Extract the (x, y) coordinate from the center of the cell holding the provided text.  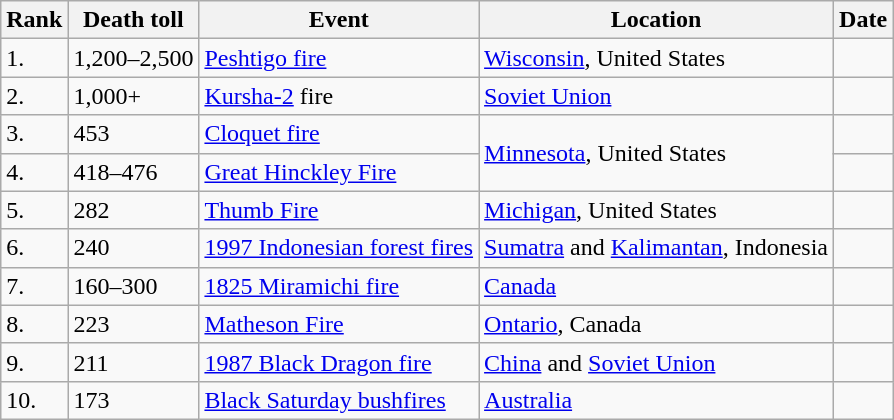
Date (864, 20)
Rank (34, 20)
10. (34, 400)
223 (134, 324)
Sumatra and Kalimantan, Indonesia (656, 248)
Location (656, 20)
8. (34, 324)
211 (134, 362)
5. (34, 210)
240 (134, 248)
Death toll (134, 20)
Minnesota, United States (656, 153)
7. (34, 286)
Peshtigo fire (339, 58)
1997 Indonesian forest fires (339, 248)
Event (339, 20)
160–300 (134, 286)
1825 Miramichi fire (339, 286)
Wisconsin, United States (656, 58)
Thumb Fire (339, 210)
China and Soviet Union (656, 362)
Canada (656, 286)
282 (134, 210)
Michigan, United States (656, 210)
1,000+ (134, 96)
Great Hinckley Fire (339, 172)
Matheson Fire (339, 324)
Kursha-2 fire (339, 96)
6. (34, 248)
Cloquet fire (339, 134)
418–476 (134, 172)
Black Saturday bushfires (339, 400)
4. (34, 172)
9. (34, 362)
1. (34, 58)
3. (34, 134)
Australia (656, 400)
453 (134, 134)
1,200–2,500 (134, 58)
1987 Black Dragon fire (339, 362)
2. (34, 96)
Ontario, Canada (656, 324)
173 (134, 400)
Soviet Union (656, 96)
